Find where the given text appears and provide that cell's center as (X, Y) coordinate. 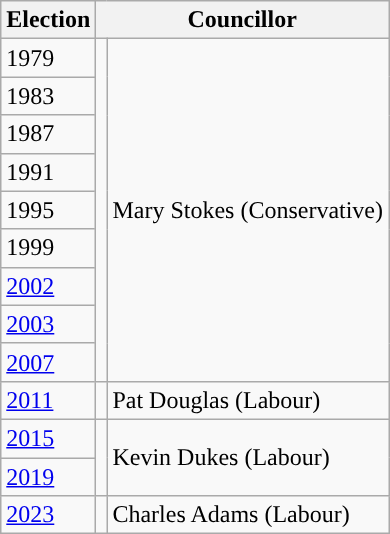
1991 (48, 172)
1983 (48, 96)
Pat Douglas (Labour) (248, 400)
1999 (48, 248)
2007 (48, 362)
2003 (48, 324)
1979 (48, 58)
2015 (48, 438)
2023 (48, 515)
Kevin Dukes (Labour) (248, 457)
Election (48, 20)
Councillor (242, 20)
2019 (48, 477)
Charles Adams (Labour) (248, 515)
1995 (48, 210)
2002 (48, 286)
1987 (48, 134)
Mary Stokes (Conservative) (248, 210)
2011 (48, 400)
